Pinpoint the cell where the given text exists, returning its [X, Y] midpoint coordinate. 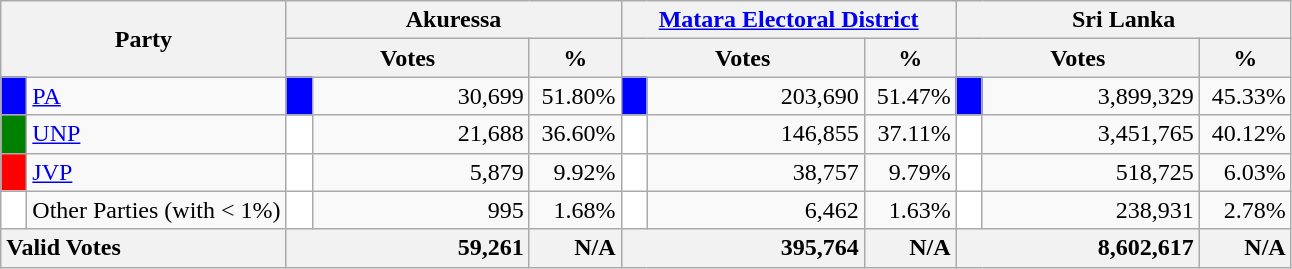
8,602,617 [1078, 248]
6,462 [756, 210]
Other Parties (with < 1%) [156, 210]
5,879 [420, 172]
Party [144, 39]
59,261 [408, 248]
37.11% [910, 134]
45.33% [1245, 96]
21,688 [420, 134]
36.60% [575, 134]
38,757 [756, 172]
3,899,329 [1090, 96]
203,690 [756, 96]
1.68% [575, 210]
995 [420, 210]
JVP [156, 172]
Matara Electoral District [788, 20]
6.03% [1245, 172]
518,725 [1090, 172]
Valid Votes [144, 248]
Sri Lanka [1124, 20]
3,451,765 [1090, 134]
2.78% [1245, 210]
30,699 [420, 96]
40.12% [1245, 134]
PA [156, 96]
9.92% [575, 172]
395,764 [742, 248]
51.80% [575, 96]
238,931 [1090, 210]
51.47% [910, 96]
Akuressa [454, 20]
146,855 [756, 134]
9.79% [910, 172]
1.63% [910, 210]
UNP [156, 134]
